Return (X, Y) of the center of cell containing provided text 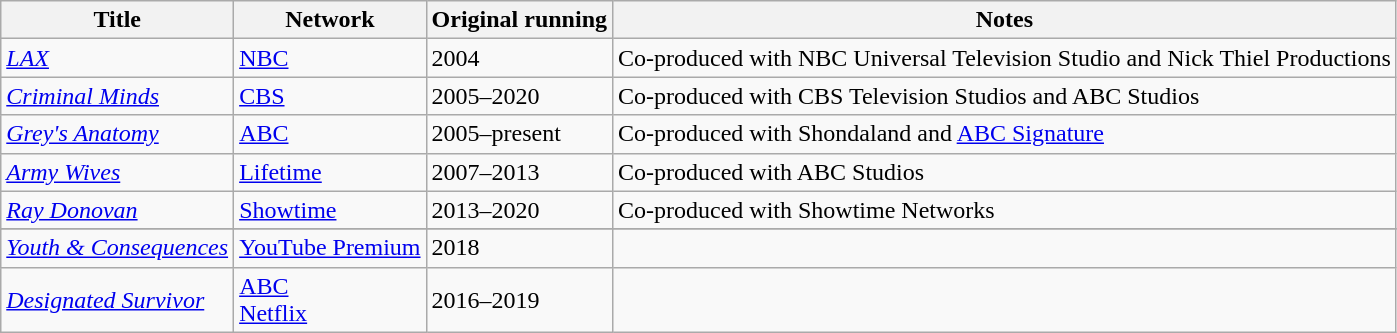
ABCNetflix (330, 300)
Co-produced with NBC Universal Television Studio and Nick Thiel Productions (1005, 58)
Co-produced with ABC Studios (1005, 172)
2016–2019 (519, 300)
Original running (519, 20)
Co-produced with CBS Television Studios and ABC Studios (1005, 96)
YouTube Premium (330, 248)
Army Wives (118, 172)
Ray Donovan (118, 210)
2004 (519, 58)
Designated Survivor (118, 300)
2007–2013 (519, 172)
CBS (330, 96)
2013–2020 (519, 210)
NBC (330, 58)
2018 (519, 248)
Title (118, 20)
Grey's Anatomy (118, 134)
Criminal Minds (118, 96)
Lifetime (330, 172)
2005–2020 (519, 96)
Co-produced with Shondaland and ABC Signature (1005, 134)
Notes (1005, 20)
ABC (330, 134)
Network (330, 20)
Co-produced with Showtime Networks (1005, 210)
LAX (118, 58)
Showtime (330, 210)
2005–present (519, 134)
Youth & Consequences (118, 248)
